Output the (x, y) coordinate of the center of the cell containing the given text.  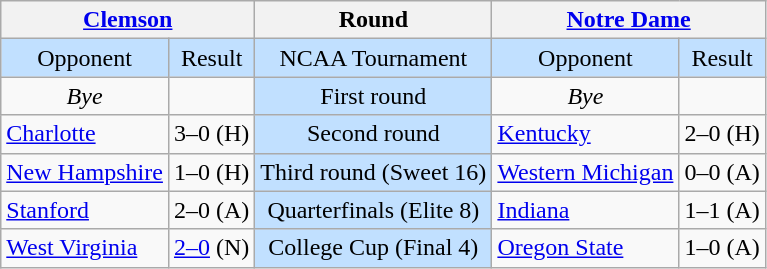
West Virginia (85, 248)
New Hampshire (85, 172)
College Cup (Final 4) (374, 248)
Kentucky (586, 134)
NCAA Tournament (374, 58)
0–0 (A) (722, 172)
3–0 (H) (211, 134)
1–1 (A) (722, 210)
2–0 (A) (211, 210)
Stanford (85, 210)
Clemson (128, 20)
Oregon State (586, 248)
Round (374, 20)
Indiana (586, 210)
1–0 (H) (211, 172)
Western Michigan (586, 172)
Second round (374, 134)
1–0 (A) (722, 248)
2–0 (N) (211, 248)
Charlotte (85, 134)
First round (374, 96)
Third round (Sweet 16) (374, 172)
Quarterfinals (Elite 8) (374, 210)
Notre Dame (628, 20)
2–0 (H) (722, 134)
